Extract the (X, Y) coordinate from the center of the cell holding the provided text.  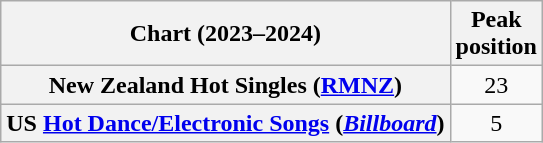
Peakposition (496, 34)
US Hot Dance/Electronic Songs (Billboard) (226, 123)
5 (496, 123)
New Zealand Hot Singles (RMNZ) (226, 85)
23 (496, 85)
Chart (2023–2024) (226, 34)
